Return the [X, Y] coordinate for the center point of the cell that contains the specified text.  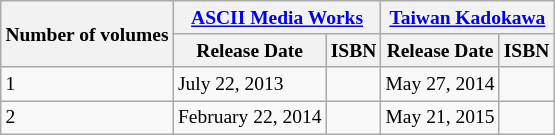
July 22, 2013 [250, 84]
2 [87, 118]
Number of volumes [87, 34]
Taiwan Kadokawa [468, 18]
ASCII Media Works [277, 18]
May 21, 2015 [440, 118]
1 [87, 84]
February 22, 2014 [250, 118]
May 27, 2014 [440, 84]
